Output the [X, Y] coordinate of the center of the cell containing the given text.  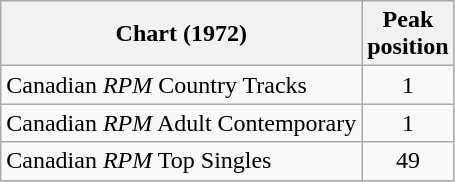
Peakposition [408, 34]
Canadian RPM Country Tracks [182, 85]
Canadian RPM Adult Contemporary [182, 123]
Chart (1972) [182, 34]
49 [408, 161]
Canadian RPM Top Singles [182, 161]
